Pinpoint the cell where the given text exists, returning its (x, y) midpoint coordinate. 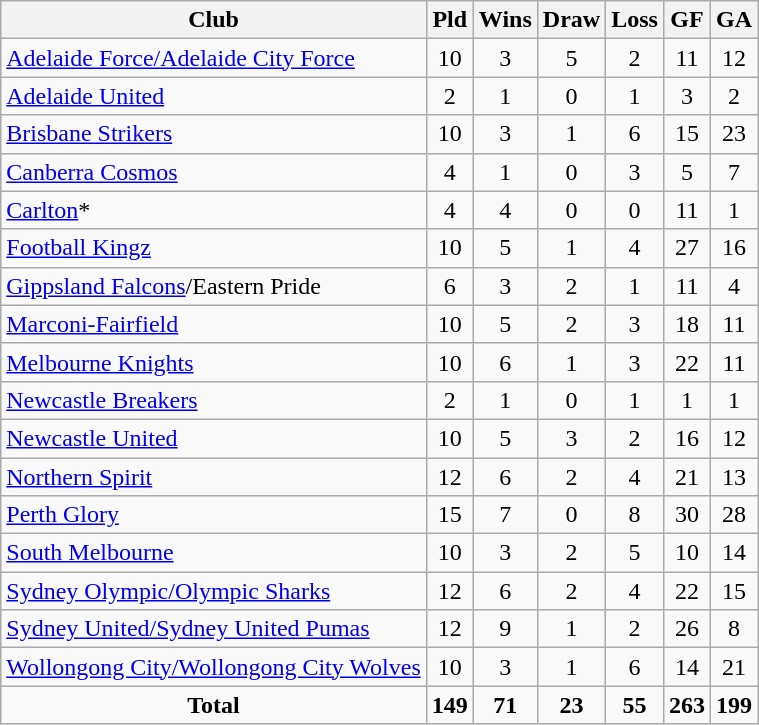
Newcastle United (214, 438)
28 (734, 515)
Total (214, 705)
Football Kingz (214, 248)
263 (686, 705)
9 (505, 629)
Adelaide United (214, 96)
30 (686, 515)
Sydney United/Sydney United Pumas (214, 629)
Draw (571, 20)
Wins (505, 20)
Brisbane Strikers (214, 134)
Melbourne Knights (214, 362)
13 (734, 477)
GA (734, 20)
149 (450, 705)
Club (214, 20)
Marconi-Fairfield (214, 324)
Wollongong City/Wollongong City Wolves (214, 667)
27 (686, 248)
18 (686, 324)
Gippsland Falcons/Eastern Pride (214, 286)
Perth Glory (214, 515)
Sydney Olympic/Olympic Sharks (214, 591)
Loss (635, 20)
71 (505, 705)
South Melbourne (214, 553)
Northern Spirit (214, 477)
Canberra Cosmos (214, 172)
26 (686, 629)
Newcastle Breakers (214, 400)
GF (686, 20)
199 (734, 705)
Pld (450, 20)
Adelaide Force/Adelaide City Force (214, 58)
Carlton* (214, 210)
55 (635, 705)
